Capture the cell that displays the provided text and extract its (X, Y) central coordinate. 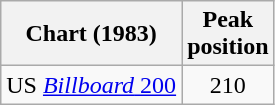
210 (228, 85)
Chart (1983) (92, 34)
US Billboard 200 (92, 85)
Peakposition (228, 34)
